Return the [x, y] coordinate for the center point of the cell that contains the specified text.  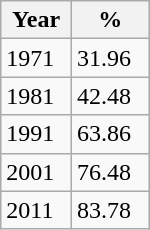
1991 [36, 134]
63.86 [110, 134]
1981 [36, 96]
2001 [36, 172]
2011 [36, 210]
31.96 [110, 58]
1971 [36, 58]
83.78 [110, 210]
76.48 [110, 172]
Year [36, 20]
42.48 [110, 96]
% [110, 20]
